Return the (x, y) coordinate for the center point of the cell that contains the specified text.  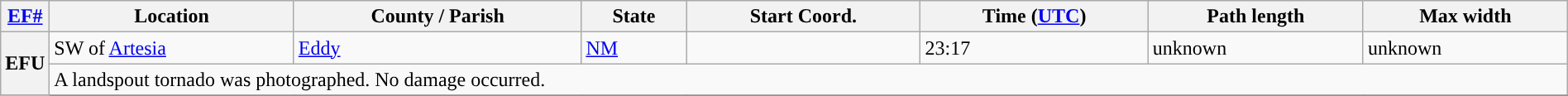
Path length (1255, 17)
Eddy (437, 48)
Time (UTC) (1034, 17)
Max width (1465, 17)
Location (172, 17)
SW of Artesia (172, 48)
EF# (25, 17)
NM (633, 48)
A landspout tornado was photographed. No damage occurred. (809, 79)
County / Parish (437, 17)
23:17 (1034, 48)
State (633, 17)
Start Coord. (804, 17)
EFU (25, 64)
